Output the [X, Y] coordinate of the center of the cell containing the given text.  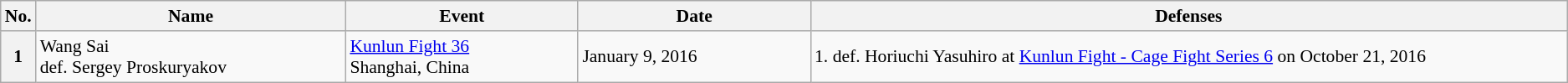
1 [18, 57]
Wang Sai def. Sergey Proskuryakov [191, 57]
1. def. Horiuchi Yasuhiro at Kunlun Fight - Cage Fight Series 6 on October 21, 2016 [1189, 57]
No. [18, 16]
January 9, 2016 [694, 57]
Defenses [1189, 16]
Kunlun Fight 36Shanghai, China [462, 57]
Event [462, 16]
Name [191, 16]
Date [694, 16]
